Return the (X, Y) coordinate for the center point of the cell that contains the specified text.  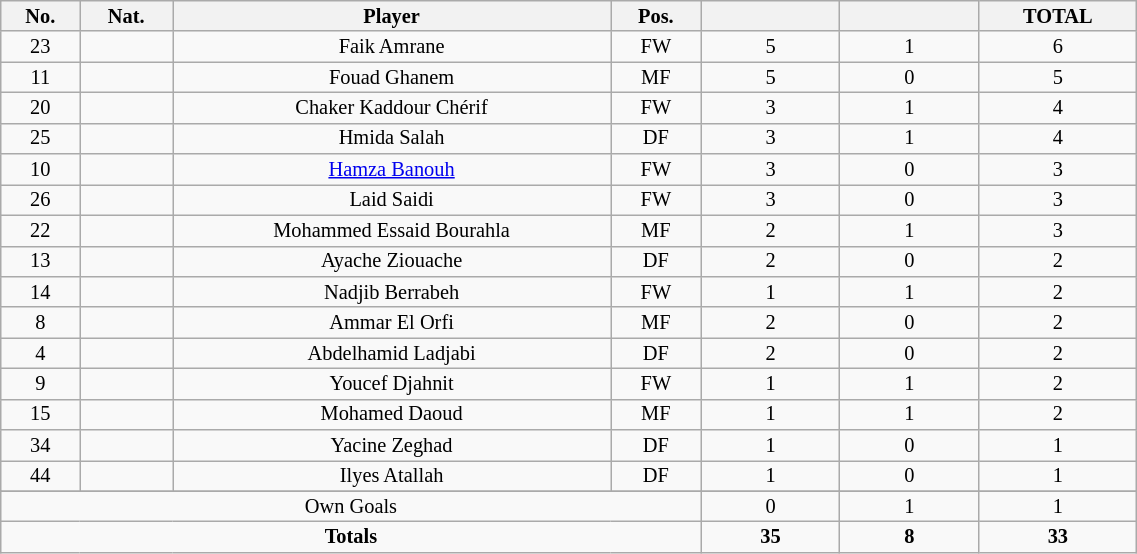
44 (40, 476)
6 (1058, 46)
33 (1058, 538)
10 (40, 170)
Hamza Banouh (392, 170)
15 (40, 414)
23 (40, 46)
Ayache Ziouache (392, 262)
Mohammed Essaid Bourahla (392, 230)
Nat. (126, 16)
Nadjib Berrabeh (392, 292)
Own Goals (351, 506)
Faik Amrane (392, 46)
Ammar El Orfi (392, 322)
Laid Saidi (392, 200)
Player (392, 16)
9 (40, 384)
34 (40, 446)
22 (40, 230)
13 (40, 262)
25 (40, 138)
Yacine Zeghad (392, 446)
Chaker Kaddour Chérif (392, 108)
35 (770, 538)
Abdelhamid Ladjabi (392, 354)
Ilyes Atallah (392, 476)
TOTAL (1058, 16)
No. (40, 16)
Hmida Salah (392, 138)
Fouad Ghanem (392, 78)
11 (40, 78)
26 (40, 200)
Pos. (656, 16)
20 (40, 108)
Totals (351, 538)
Youcef Djahnit (392, 384)
Mohamed Daoud (392, 414)
14 (40, 292)
